From the cell containing the given text, extract its center point as (x, y) coordinate. 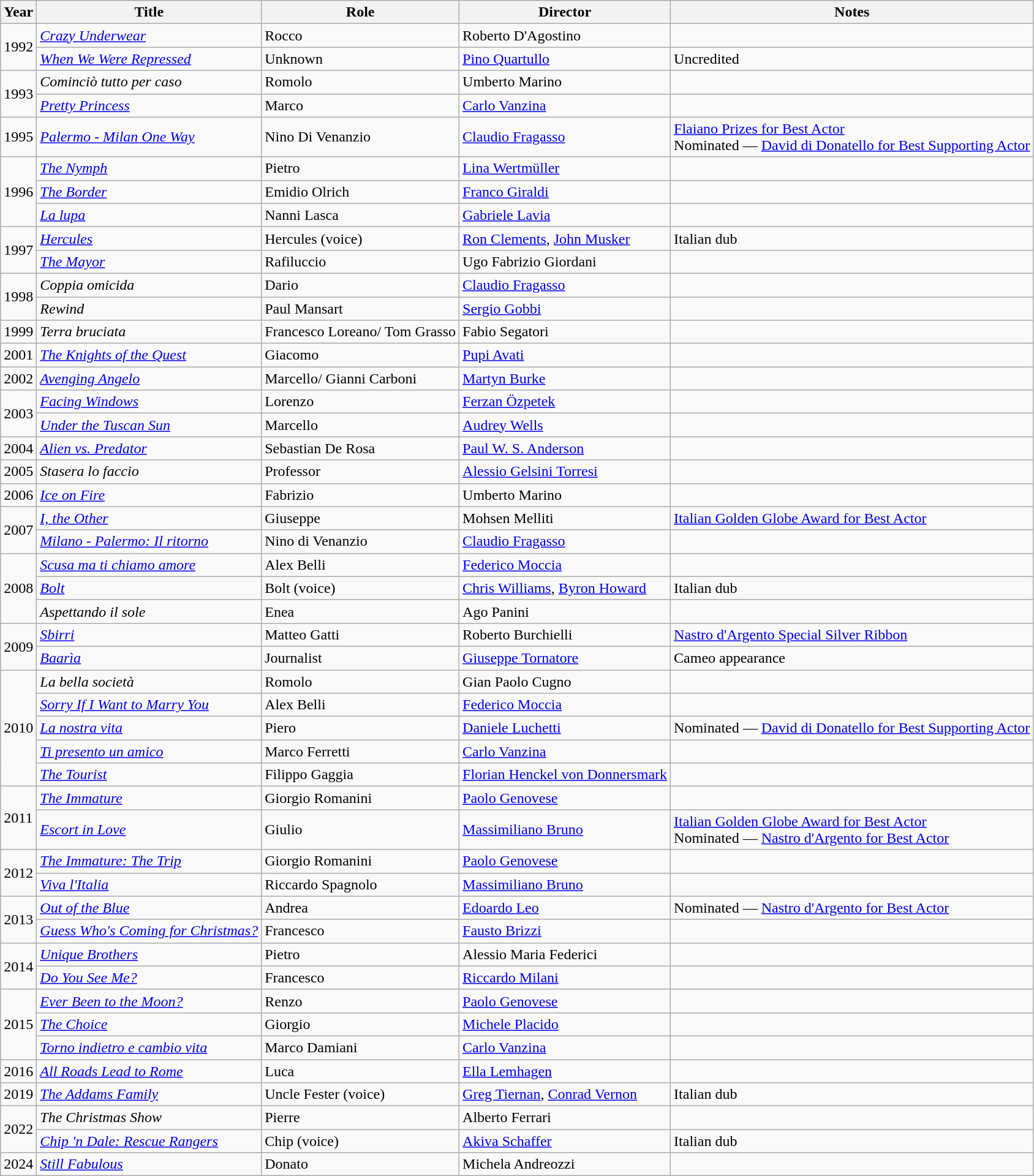
Crazy Underwear (149, 36)
Escort in Love (149, 829)
Rafiluccio (360, 262)
Out of the Blue (149, 908)
Guess Who's Coming for Christmas? (149, 931)
The Addams Family (149, 1095)
The Nymph (149, 168)
Donato (360, 1164)
Giuseppe Tornatore (565, 658)
Marco Damiani (360, 1047)
Sergio Gobbi (565, 308)
Facing Windows (149, 402)
Flaiano Prizes for Best ActorNominated — David di Donatello for Best Supporting Actor (852, 137)
2006 (18, 495)
Renzo (360, 1001)
Director (565, 12)
Notes (852, 12)
Fabrizio (360, 495)
1996 (18, 192)
Marcello (360, 425)
Nominated — David di Donatello for Best Supporting Actor (852, 728)
Title (149, 12)
Stasera lo faccio (149, 472)
Matteo Gatti (360, 635)
Do You See Me? (149, 978)
Cameo appearance (852, 658)
Role (360, 12)
All Roads Lead to Rome (149, 1071)
Unknown (360, 59)
Filippo Gaggia (360, 775)
Viva l'Italia (149, 884)
1998 (18, 296)
Pretty Princess (149, 105)
Ice on Fire (149, 495)
Audrey Wells (565, 425)
Fabio Segatori (565, 332)
Andrea (360, 908)
1995 (18, 137)
Lina Wertmüller (565, 168)
Daniele Luchetti (565, 728)
Baarìa (149, 658)
Nino Di Venanzio (360, 137)
1997 (18, 250)
Lorenzo (360, 402)
Sebastian De Rosa (360, 448)
Paul Mansart (360, 308)
Dario (360, 285)
2014 (18, 966)
2024 (18, 1164)
2009 (18, 646)
Nastro d'Argento Special Silver Ribbon (852, 635)
2022 (18, 1129)
When We Were Repressed (149, 59)
Marcello/ Gianni Carboni (360, 379)
Pupi Avati (565, 355)
Martyn Burke (565, 379)
Professor (360, 472)
2016 (18, 1071)
The Tourist (149, 775)
The Border (149, 192)
2013 (18, 919)
Chip 'n Dale: Rescue Rangers (149, 1141)
Unique Brothers (149, 954)
Pino Quartullo (565, 59)
2002 (18, 379)
Giorgio (360, 1024)
Year (18, 12)
2007 (18, 530)
1993 (18, 94)
Coppia omicida (149, 285)
Ever Been to the Moon? (149, 1001)
Pierre (360, 1118)
Roberto Burchielli (565, 635)
Rewind (149, 308)
La lupa (149, 215)
Enea (360, 611)
Milano - Palermo: Il ritorno (149, 541)
Giacomo (360, 355)
Michela Andreozzi (565, 1164)
Journalist (360, 658)
Terra bruciata (149, 332)
Emidio Olrich (360, 192)
The Christmas Show (149, 1118)
2015 (18, 1024)
The Choice (149, 1024)
2001 (18, 355)
Marco (360, 105)
Alberto Ferrari (565, 1118)
Riccardo Spagnolo (360, 884)
Fausto Brizzi (565, 931)
Francesco Loreano/ Tom Grasso (360, 332)
Luca (360, 1071)
Marco Ferretti (360, 752)
Rocco (360, 36)
Palermo - Milan One Way (149, 137)
Chris Williams, Byron Howard (565, 588)
2004 (18, 448)
Gabriele Lavia (565, 215)
Sorry If I Want to Marry You (149, 705)
Alessio Maria Federici (565, 954)
2019 (18, 1095)
Ugo Fabrizio Giordani (565, 262)
1992 (18, 47)
Italian Golden Globe Award for Best Actor (852, 518)
Franco Giraldi (565, 192)
2011 (18, 818)
Chip (voice) (360, 1141)
Under the Tuscan Sun (149, 425)
2005 (18, 472)
Uncredited (852, 59)
Bolt (149, 588)
Akiva Schaffer (565, 1141)
Nino di Venanzio (360, 541)
Riccardo Milani (565, 978)
Uncle Fester (voice) (360, 1095)
Ferzan Özpetek (565, 402)
Michele Placido (565, 1024)
The Immature: The Trip (149, 861)
Hercules (voice) (360, 238)
Avenging Angelo (149, 379)
Torno indietro e cambio vita (149, 1047)
2008 (18, 588)
2012 (18, 873)
Giulio (360, 829)
Giuseppe (360, 518)
The Mayor (149, 262)
Piero (360, 728)
Nanni Lasca (360, 215)
The Immature (149, 798)
Ti presento un amico (149, 752)
Scusa ma ti chiamo amore (149, 565)
Still Fabulous (149, 1164)
Ron Clements, John Musker (565, 238)
Bolt (voice) (360, 588)
Cominciò tutto per caso (149, 82)
1999 (18, 332)
Nominated — Nastro d'Argento for Best Actor (852, 908)
The Knights of the Quest (149, 355)
Gian Paolo Cugno (565, 682)
Edoardo Leo (565, 908)
Roberto D'Agostino (565, 36)
Sbirri (149, 635)
Italian Golden Globe Award for Best ActorNominated — Nastro d'Argento for Best Actor (852, 829)
Mohsen Melliti (565, 518)
Florian Henckel von Donnersmark (565, 775)
Paul W. S. Anderson (565, 448)
2003 (18, 413)
2010 (18, 728)
Alessio Gelsini Torresi (565, 472)
Aspettando il sole (149, 611)
Ella Lemhagen (565, 1071)
Greg Tiernan, Conrad Vernon (565, 1095)
La nostra vita (149, 728)
Hercules (149, 238)
Alien vs. Predator (149, 448)
I, the Other (149, 518)
Ago Panini (565, 611)
La bella società (149, 682)
